Identify which cell holds the provided text, then report its (x, y) central coordinate. 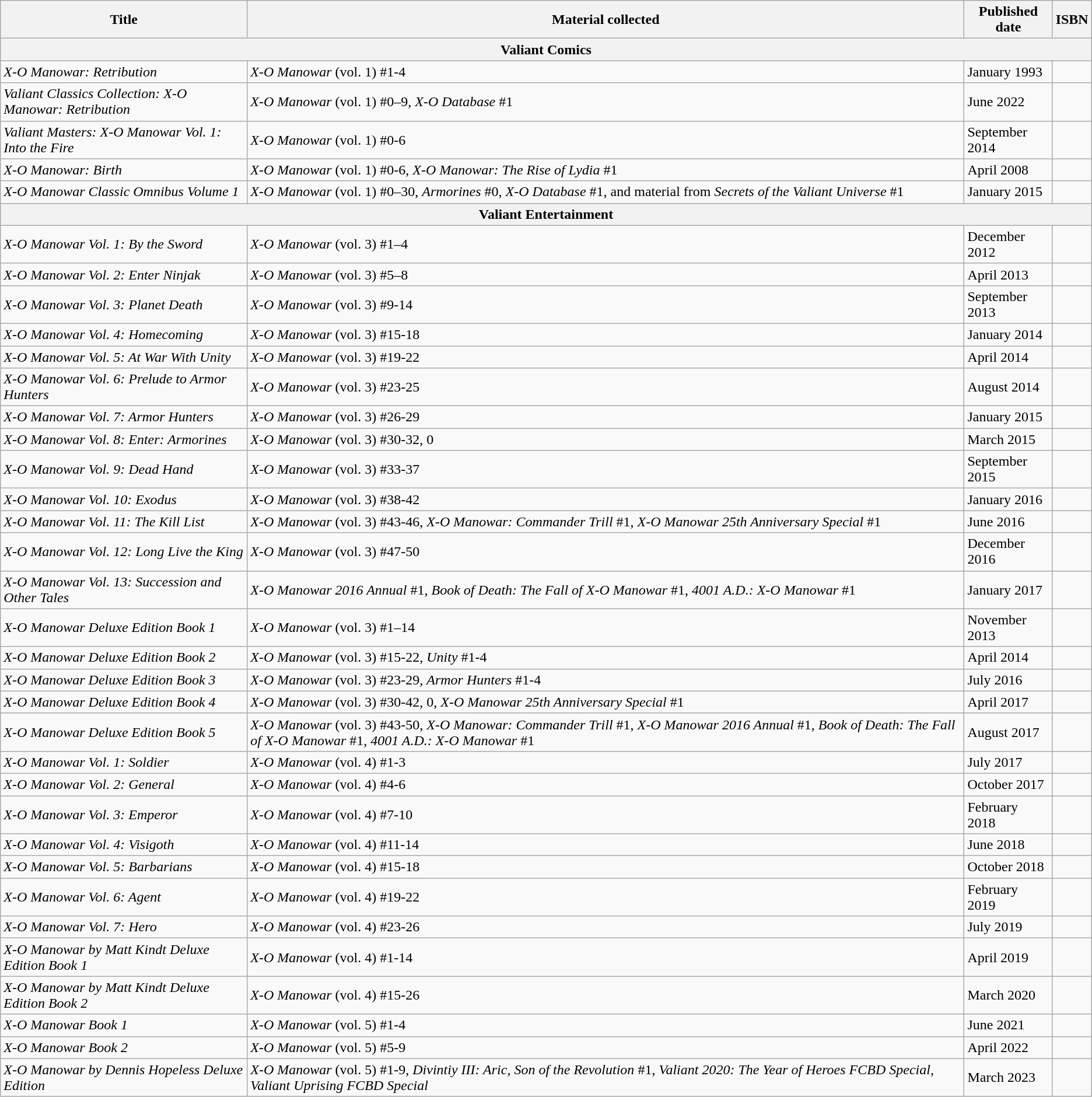
X-O Manowar (vol. 1) #1-4 (605, 72)
X-O Manowar Vol. 12: Long Live the King (124, 552)
March 2023 (1008, 1077)
July 2019 (1008, 927)
X-O Manowar (vol. 4) #7-10 (605, 815)
January 2017 (1008, 589)
Valiant Masters: X-O Manowar Vol. 1: Into the Fire (124, 140)
X-O Manowar Vol. 7: Hero (124, 927)
X-O Manowar Vol. 1: By the Sword (124, 244)
X-O Manowar (vol. 1) #0–30, Armorines #0, X-O Database #1, and material from Secrets of the Valiant Universe #1 (605, 192)
April 2013 (1008, 274)
October 2018 (1008, 867)
January 1993 (1008, 72)
X-O Manowar (vol. 3) #9-14 (605, 305)
Valiant Comics (546, 50)
June 2022 (1008, 102)
X-O Manowar Vol. 5: Barbarians (124, 867)
X-O Manowar Vol. 4: Homecoming (124, 334)
X-O Manowar (vol. 3) #15-22, Unity #1-4 (605, 658)
March 2015 (1008, 439)
January 2014 (1008, 334)
X-O Manowar Vol. 4: Visigoth (124, 845)
X-O Manowar (vol. 3) #30-32, 0 (605, 439)
X-O Manowar Vol. 6: Agent (124, 897)
X-O Manowar (vol. 1) #0-6 (605, 140)
X-O Manowar (vol. 4) #15-18 (605, 867)
X-O Manowar Book 1 (124, 1025)
September 2014 (1008, 140)
X-O Manowar (vol. 4) #1-3 (605, 762)
September 2013 (1008, 305)
X-O Manowar: Retribution (124, 72)
June 2018 (1008, 845)
December 2012 (1008, 244)
X-O Manowar (vol. 4) #23-26 (605, 927)
X-O Manowar Vol. 13: Succession and Other Tales (124, 589)
Published date (1008, 20)
X-O Manowar (vol. 1) #0–9, X-O Database #1 (605, 102)
August 2014 (1008, 387)
X-O Manowar 2016 Annual #1, Book of Death: The Fall of X-O Manowar #1, 4001 A.D.: X-O Manowar #1 (605, 589)
X-O Manowar Book 2 (124, 1047)
June 2016 (1008, 522)
Material collected (605, 20)
X-O Manowar (vol. 5) #1-9, Divintiy III: Aric, Son of the Revolution #1, Valiant 2020: The Year of Heroes FCBD Special, Valiant Uprising FCBD Special (605, 1077)
X-O Manowar: Birth (124, 170)
July 2017 (1008, 762)
X-O Manowar (vol. 3) #15-18 (605, 334)
X-O Manowar (vol. 3) #19-22 (605, 357)
X-O Manowar (vol. 3) #38-42 (605, 499)
X-O Manowar Deluxe Edition Book 3 (124, 680)
X-O Manowar Vol. 1: Soldier (124, 762)
X-O Manowar (vol. 4) #1-14 (605, 957)
April 2008 (1008, 170)
X-O Manowar (vol. 1) #0-6, X-O Manowar: The Rise of Lydia #1 (605, 170)
X-O Manowar Deluxe Edition Book 5 (124, 732)
X-O Manowar by Matt Kindt Deluxe Edition Book 1 (124, 957)
X-O Manowar by Matt Kindt Deluxe Edition Book 2 (124, 995)
X-O Manowar (vol. 5) #1-4 (605, 1025)
October 2017 (1008, 784)
X-O Manowar Vol. 9: Dead Hand (124, 469)
February 2019 (1008, 897)
March 2020 (1008, 995)
X-O Manowar (vol. 3) #43-46, X-O Manowar: Commander Trill #1, X-O Manowar 25th Anniversary Special #1 (605, 522)
ISBN (1072, 20)
X-O Manowar (vol. 3) #23-29, Armor Hunters #1-4 (605, 680)
Valiant Classics Collection: X-O Manowar: Retribution (124, 102)
July 2016 (1008, 680)
January 2016 (1008, 499)
X-O Manowar (vol. 5) #5-9 (605, 1047)
X-O Manowar Vol. 3: Emperor (124, 815)
April 2022 (1008, 1047)
X-O Manowar Vol. 8: Enter: Armorines (124, 439)
X-O Manowar (vol. 4) #4-6 (605, 784)
X-O Manowar Vol. 11: The Kill List (124, 522)
X-O Manowar by Dennis Hopeless Deluxe Edition (124, 1077)
X-O Manowar Vol. 7: Armor Hunters (124, 417)
X-O Manowar Vol. 2: General (124, 784)
X-O Manowar Vol. 6: Prelude to Armor Hunters (124, 387)
Title (124, 20)
November 2013 (1008, 628)
X-O Manowar (vol. 3) #47-50 (605, 552)
X-O Manowar Deluxe Edition Book 2 (124, 658)
X-O Manowar Vol. 5: At War With Unity (124, 357)
X-O Manowar (vol. 3) #33-37 (605, 469)
X-O Manowar (vol. 3) #5–8 (605, 274)
X-O Manowar (vol. 4) #19-22 (605, 897)
X-O Manowar (vol. 3) #1–4 (605, 244)
X-O Manowar (vol. 4) #15-26 (605, 995)
April 2017 (1008, 702)
Valiant Entertainment (546, 214)
X-O Manowar (vol. 3) #1–14 (605, 628)
X-O Manowar Deluxe Edition Book 1 (124, 628)
December 2016 (1008, 552)
X-O Manowar (vol. 3) #23-25 (605, 387)
X-O Manowar Vol. 3: Planet Death (124, 305)
June 2021 (1008, 1025)
September 2015 (1008, 469)
X-O Manowar (vol. 4) #11-14 (605, 845)
February 2018 (1008, 815)
X-O Manowar Classic Omnibus Volume 1 (124, 192)
August 2017 (1008, 732)
April 2019 (1008, 957)
X-O Manowar (vol. 3) #30-42, 0, X-O Manowar 25th Anniversary Special #1 (605, 702)
X-O Manowar Deluxe Edition Book 4 (124, 702)
X-O Manowar Vol. 2: Enter Ninjak (124, 274)
X-O Manowar (vol. 3) #26-29 (605, 417)
X-O Manowar Vol. 10: Exodus (124, 499)
